Capture the cell that displays the provided text and extract its (X, Y) central coordinate. 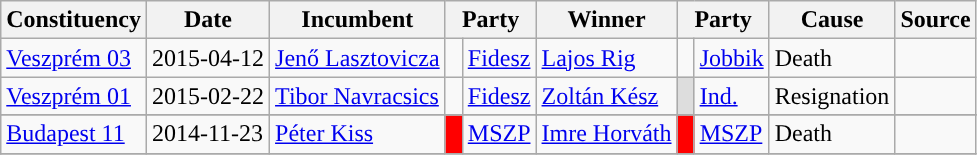
Jenő Lasztovicza (358, 58)
2015-04-12 (208, 58)
Incumbent (358, 20)
Veszprém 03 (74, 58)
Jobbik (732, 58)
Cause (832, 20)
Péter Kiss (358, 134)
Budapest 11 (74, 134)
Constituency (74, 20)
Source (936, 20)
Veszprém 01 (74, 96)
Zoltán Kész (606, 96)
Lajos Rig (606, 58)
Winner (606, 20)
2014-11-23 (208, 134)
Ind. (732, 96)
Imre Horváth (606, 134)
Tibor Navracsics (358, 96)
Resignation (832, 96)
Date (208, 20)
2015-02-22 (208, 96)
